Provide the [x, y] coordinate of the cell's center where the given text is located.  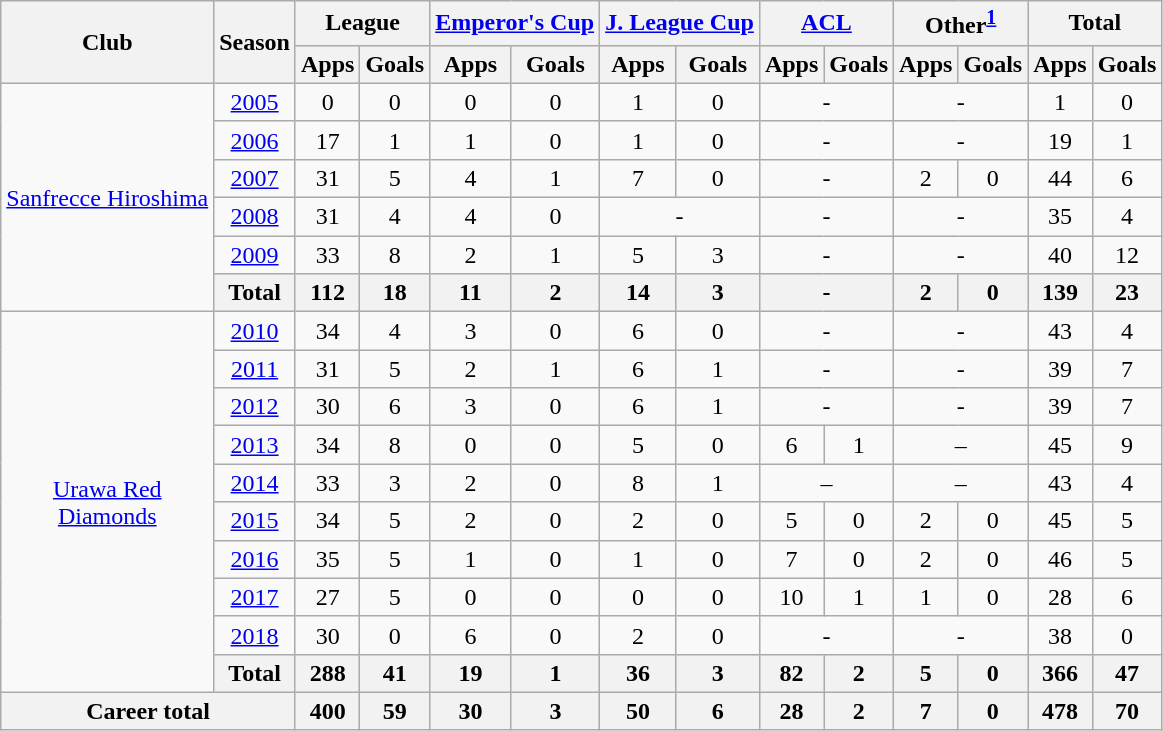
Club [108, 42]
12 [1127, 255]
2008 [255, 217]
36 [638, 673]
46 [1060, 559]
2009 [255, 255]
50 [638, 711]
139 [1060, 293]
ACL [826, 24]
2017 [255, 597]
2012 [255, 407]
23 [1127, 293]
18 [395, 293]
27 [327, 597]
2005 [255, 102]
41 [395, 673]
2014 [255, 483]
112 [327, 293]
40 [1060, 255]
Urawa RedDiamonds [108, 502]
2010 [255, 331]
2016 [255, 559]
J. League Cup [680, 24]
44 [1060, 178]
2006 [255, 140]
Season [255, 42]
Sanfrecce Hiroshima [108, 197]
400 [327, 711]
2018 [255, 635]
288 [327, 673]
Other1 [961, 24]
10 [791, 597]
Emperor's Cup [515, 24]
17 [327, 140]
2011 [255, 369]
47 [1127, 673]
59 [395, 711]
2015 [255, 521]
82 [791, 673]
League [362, 24]
70 [1127, 711]
11 [471, 293]
Career total [148, 711]
14 [638, 293]
366 [1060, 673]
2007 [255, 178]
38 [1060, 635]
9 [1127, 445]
2013 [255, 445]
478 [1060, 711]
